Return (x, y) of the center of cell containing provided text 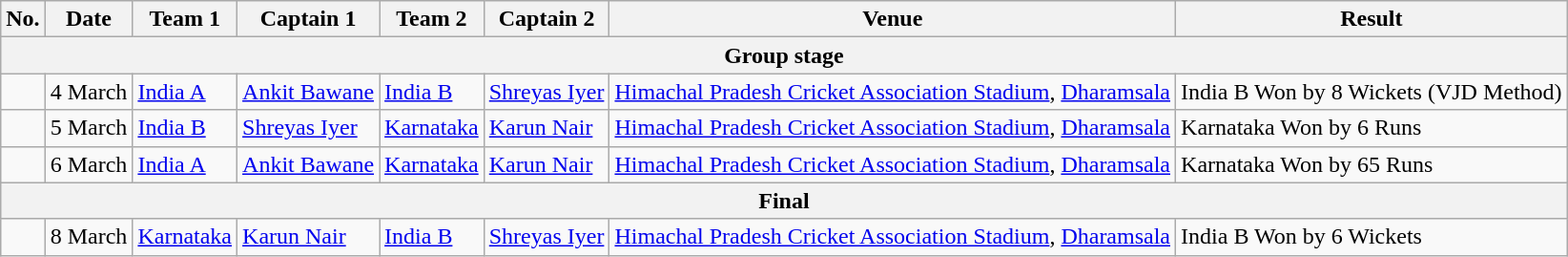
8 March (89, 237)
Result (1372, 19)
Date (89, 19)
Karnataka Won by 65 Runs (1372, 164)
Captain 1 (309, 19)
India B Won by 6 Wickets (1372, 237)
Captain 2 (547, 19)
No. (23, 19)
Karnataka Won by 6 Runs (1372, 128)
6 March (89, 164)
4 March (89, 92)
5 March (89, 128)
Group stage (784, 55)
Team 2 (432, 19)
Venue (893, 19)
Team 1 (185, 19)
Final (784, 201)
India B Won by 8 Wickets (VJD Method) (1372, 92)
